Pinpoint the cell where the given text exists, returning its [x, y] midpoint coordinate. 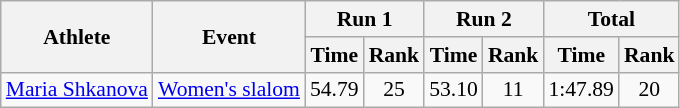
Women's slalom [229, 90]
53.10 [454, 90]
Maria Shkanova [77, 90]
20 [650, 90]
Athlete [77, 36]
25 [394, 90]
1:47.89 [580, 90]
Total [611, 19]
11 [514, 90]
54.79 [334, 90]
Event [229, 36]
Run 1 [364, 19]
Run 2 [484, 19]
